From the cell containing the given text, extract its center point as (x, y) coordinate. 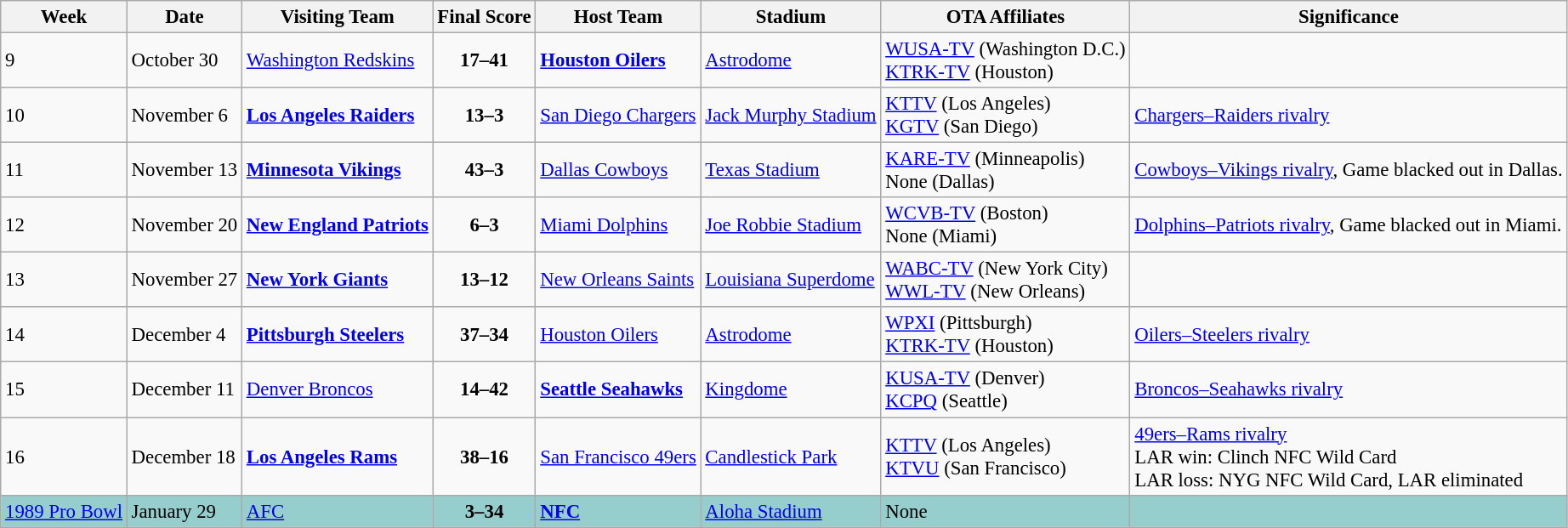
Candlestick Park (791, 457)
December 4 (184, 335)
KUSA-TV (Denver)KCPQ (Seattle) (1005, 389)
16 (65, 457)
9 (65, 61)
San Diego Chargers (618, 116)
14–42 (485, 389)
37–34 (485, 335)
Week (65, 17)
14 (65, 335)
13–3 (485, 116)
October 30 (184, 61)
Stadium (791, 17)
12 (65, 224)
NFC (618, 511)
43–3 (485, 170)
17–41 (485, 61)
Aloha Stadium (791, 511)
Visiting Team (338, 17)
Date (184, 17)
New England Patriots (338, 224)
November 20 (184, 224)
November 6 (184, 116)
Los Angeles Raiders (338, 116)
Broncos–Seahawks rivalry (1349, 389)
KTTV (Los Angeles)KGTV (San Diego) (1005, 116)
Host Team (618, 17)
December 11 (184, 389)
3–34 (485, 511)
Denver Broncos (338, 389)
OTA Affiliates (1005, 17)
Oilers–Steelers rivalry (1349, 335)
Pittsburgh Steelers (338, 335)
AFC (338, 511)
13–12 (485, 281)
November 13 (184, 170)
WABC-TV (New York City)WWL-TV (New Orleans) (1005, 281)
Los Angeles Rams (338, 457)
San Francisco 49ers (618, 457)
Cowboys–Vikings rivalry, Game blacked out in Dallas. (1349, 170)
15 (65, 389)
New Orleans Saints (618, 281)
Texas Stadium (791, 170)
1989 Pro Bowl (65, 511)
Jack Murphy Stadium (791, 116)
November 27 (184, 281)
WUSA-TV (Washington D.C.)KTRK-TV (Houston) (1005, 61)
Seattle Seahawks (618, 389)
Final Score (485, 17)
None (1005, 511)
WPXI (Pittsburgh)KTRK-TV (Houston) (1005, 335)
Minnesota Vikings (338, 170)
Dallas Cowboys (618, 170)
KTTV (Los Angeles)KTVU (San Francisco) (1005, 457)
New York Giants (338, 281)
Louisiana Superdome (791, 281)
Miami Dolphins (618, 224)
Kingdome (791, 389)
6–3 (485, 224)
38–16 (485, 457)
December 18 (184, 457)
11 (65, 170)
Chargers–Raiders rivalry (1349, 116)
Dolphins–Patriots rivalry, Game blacked out in Miami. (1349, 224)
49ers–Rams rivalryLAR win: Clinch NFC Wild CardLAR loss: NYG NFC Wild Card, LAR eliminated (1349, 457)
KARE-TV (Minneapolis)None (Dallas) (1005, 170)
13 (65, 281)
Significance (1349, 17)
WCVB-TV (Boston)None (Miami) (1005, 224)
January 29 (184, 511)
10 (65, 116)
Joe Robbie Stadium (791, 224)
Washington Redskins (338, 61)
